Output the (X, Y) coordinate of the center of the cell containing the given text.  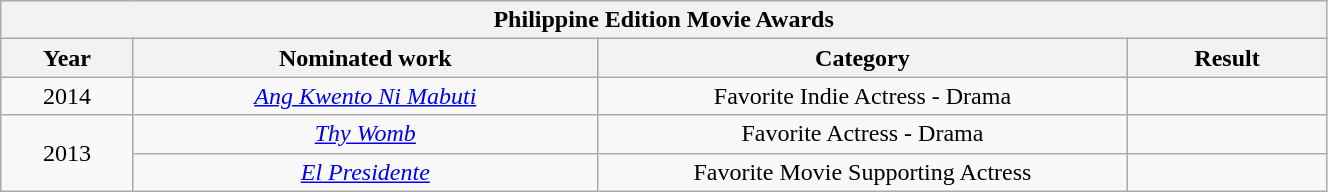
Philippine Edition Movie Awards (664, 20)
Favorite Indie Actress - Drama (862, 96)
2014 (68, 96)
Favorite Movie Supporting Actress (862, 172)
Result (1228, 58)
Year (68, 58)
Nominated work (365, 58)
Ang Kwento Ni Mabuti (365, 96)
Thy Womb (365, 134)
Category (862, 58)
El Presidente (365, 172)
2013 (68, 153)
Favorite Actress - Drama (862, 134)
